Provide the (x, y) coordinate of the cell's center where the given text is located.  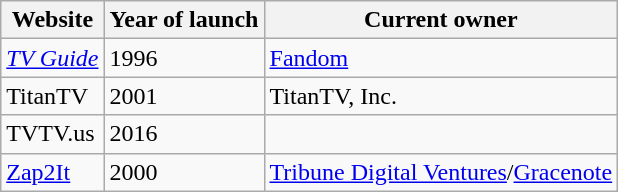
2001 (184, 96)
TitanTV, Inc. (441, 96)
Website (52, 20)
Fandom (441, 58)
TV Guide (52, 58)
Tribune Digital Ventures/Gracenote (441, 172)
Zap2It (52, 172)
Current owner (441, 20)
1996 (184, 58)
TitanTV (52, 96)
TVTV.us (52, 134)
Year of launch (184, 20)
2000 (184, 172)
2016 (184, 134)
